Locate the cell with the specified text and output its (X, Y) center coordinate. 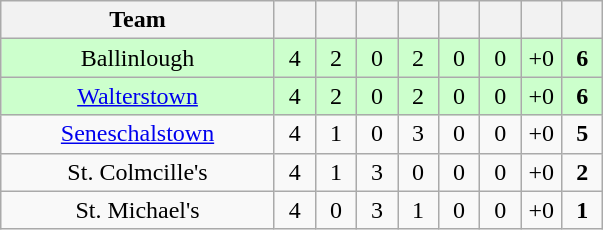
Seneschalstown (138, 134)
St. Michael's (138, 210)
5 (582, 134)
Walterstown (138, 96)
Ballinlough (138, 58)
St. Colmcille's (138, 172)
Team (138, 20)
